Capture the cell that displays the provided text and extract its [X, Y] central coordinate. 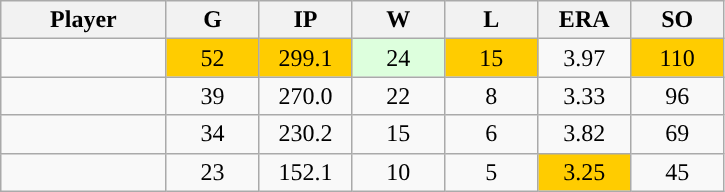
69 [678, 134]
3.97 [584, 58]
5 [492, 172]
W [398, 20]
270.0 [306, 96]
IP [306, 20]
110 [678, 58]
3.82 [584, 134]
39 [212, 96]
22 [398, 96]
10 [398, 172]
L [492, 20]
8 [492, 96]
ERA [584, 20]
23 [212, 172]
52 [212, 58]
45 [678, 172]
3.25 [584, 172]
152.1 [306, 172]
96 [678, 96]
34 [212, 134]
24 [398, 58]
230.2 [306, 134]
3.33 [584, 96]
Player [84, 20]
SO [678, 20]
G [212, 20]
6 [492, 134]
299.1 [306, 58]
